Search for the cell housing the specified text and yield its (x, y) center coordinate. 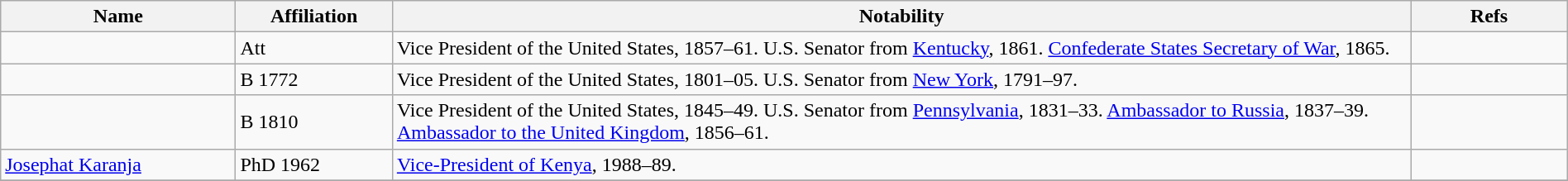
Vice-President of Kenya, 1988–89. (901, 164)
Affiliation (314, 17)
B 1810 (314, 122)
Josephat Karanja (118, 164)
PhD 1962 (314, 164)
B 1772 (314, 79)
Vice President of the United States, 1801–05. U.S. Senator from New York, 1791–97. (901, 79)
Notability (901, 17)
Att (314, 48)
Name (118, 17)
Vice President of the United States, 1857–61. U.S. Senator from Kentucky, 1861. Confederate States Secretary of War, 1865. (901, 48)
Refs (1489, 17)
